Detect which cell encompasses the target text, then output its [X, Y] center coordinate. 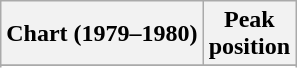
Peakposition [249, 34]
Chart (1979–1980) [102, 34]
